Pinpoint the cell where the given text exists, returning its (X, Y) midpoint coordinate. 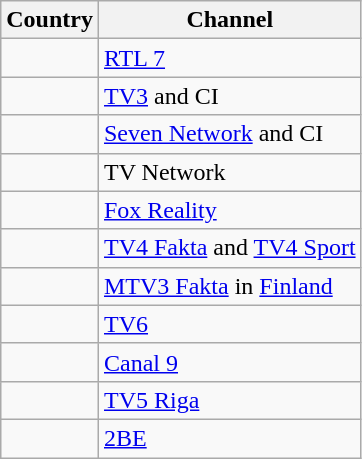
TV Network (230, 172)
Channel (230, 20)
Canal 9 (230, 362)
Seven Network and CI (230, 134)
Country (50, 20)
TV6 (230, 324)
2BE (230, 438)
TV3 and CI (230, 96)
MTV3 Fakta in Finland (230, 286)
TV4 Fakta and TV4 Sport (230, 248)
RTL 7 (230, 58)
TV5 Riga (230, 400)
Fox Reality (230, 210)
